Output the [x, y] coordinate of the center of the cell containing the given text.  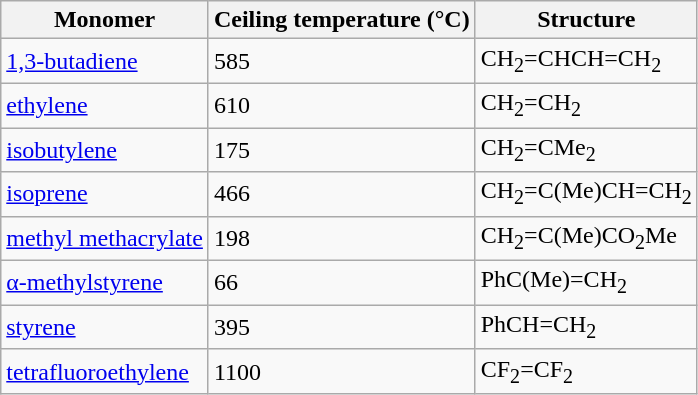
CH2=C(Me)CO2Me [586, 238]
PhC(Me)=CH2 [586, 283]
1100 [342, 371]
isobutylene [105, 150]
395 [342, 327]
Monomer [105, 20]
1,3-butadiene [105, 61]
466 [342, 194]
Ceiling temperature (°C) [342, 20]
styrene [105, 327]
175 [342, 150]
198 [342, 238]
CH2=CH2 [586, 105]
isoprene [105, 194]
ethylene [105, 105]
CF2=CF2 [586, 371]
PhCH=CH2 [586, 327]
tetrafluoroethylene [105, 371]
585 [342, 61]
CH2=C(Me)CH=CH2 [586, 194]
α-methylstyrene [105, 283]
CH2=CMe2 [586, 150]
CH2=CHCH=CH2 [586, 61]
methyl methacrylate [105, 238]
610 [342, 105]
66 [342, 283]
Structure [586, 20]
